Output the (X, Y) coordinate of the center of the cell containing the given text.  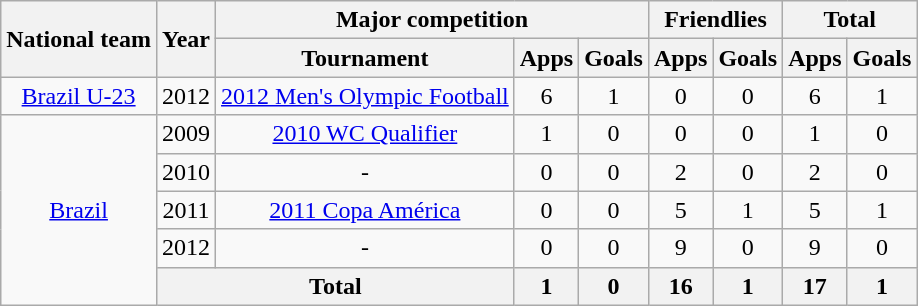
2011 Copa América (366, 210)
16 (680, 286)
National team (79, 39)
Brazil (79, 210)
Major competition (432, 20)
Friendlies (715, 20)
17 (815, 286)
2010 (186, 172)
Brazil U-23 (79, 96)
Tournament (366, 58)
2009 (186, 134)
2010 WC Qualifier (366, 134)
2011 (186, 210)
2012 Men's Olympic Football (366, 96)
Year (186, 39)
